Capture the cell that displays the provided text and extract its (X, Y) central coordinate. 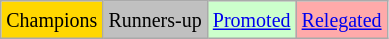
Promoted (252, 20)
Champions (52, 20)
Relegated (342, 20)
Runners-up (155, 20)
